For the text-containing cell, return its midpoint in [x, y] coordinate format. 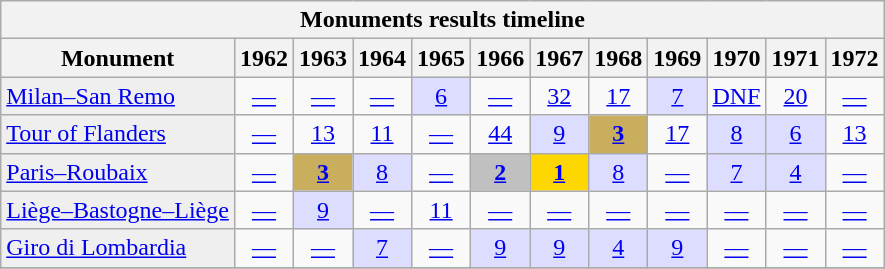
DNF [736, 96]
Monument [118, 58]
Paris–Roubaix [118, 172]
1964 [382, 58]
1963 [322, 58]
Milan–San Remo [118, 96]
1970 [736, 58]
Tour of Flanders [118, 134]
1968 [618, 58]
1971 [796, 58]
1972 [854, 58]
Giro di Lombardia [118, 248]
20 [796, 96]
1967 [560, 58]
Liège–Bastogne–Liège [118, 210]
44 [500, 134]
1 [560, 172]
1969 [678, 58]
32 [560, 96]
1965 [442, 58]
Monuments results timeline [442, 20]
2 [500, 172]
1966 [500, 58]
1962 [264, 58]
